Output the (x, y) coordinate of the center of the cell containing the given text.  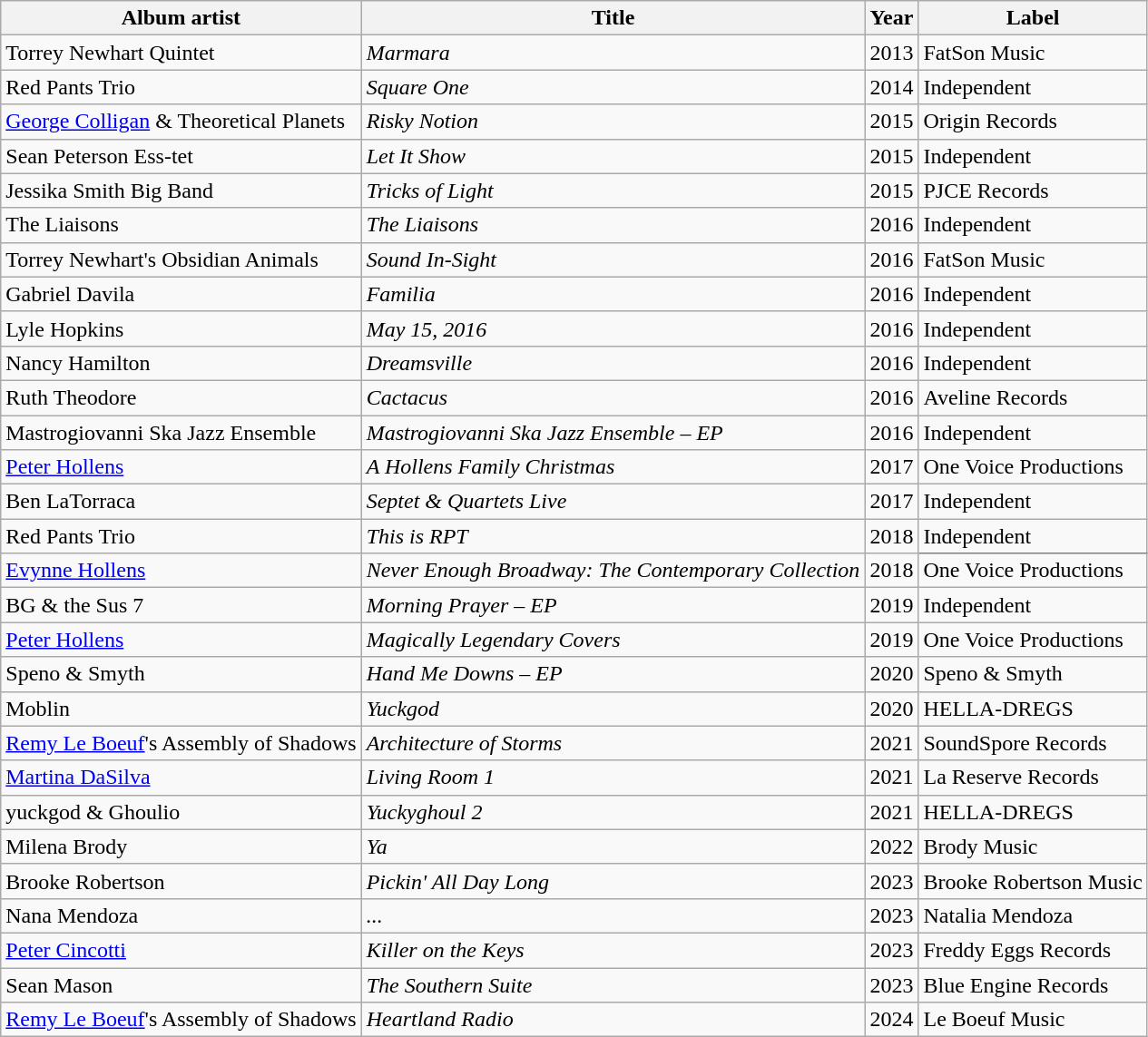
Torrey Newhart Quintet (182, 53)
Gabriel Davila (182, 294)
Cactacus (613, 397)
Aveline Records (1033, 397)
2022 (891, 846)
Album artist (182, 18)
Ben LaTorraca (182, 502)
Marmara (613, 53)
La Reserve Records (1033, 778)
PJCE Records (1033, 191)
Moblin (182, 709)
SoundSpore Records (1033, 743)
Brody Music (1033, 846)
Lyle Hopkins (182, 328)
Torrey Newhart's Obsidian Animals (182, 259)
... (613, 915)
Yuckgod (613, 709)
Magically Legendary Covers (613, 640)
Nancy Hamilton (182, 363)
Sean Mason (182, 984)
Evynne Hollens (182, 571)
Ruth Theodore (182, 397)
Tricks of Light (613, 191)
2013 (891, 53)
Living Room 1 (613, 778)
yuckgod & Ghoulio (182, 812)
Le Boeuf Music (1033, 1020)
Killer on the Keys (613, 950)
Pickin' All Day Long (613, 881)
2014 (891, 87)
Jessika Smith Big Band (182, 191)
Sound In-Sight (613, 259)
Mastrogiovanni Ska Jazz Ensemble – EP (613, 433)
Freddy Eggs Records (1033, 950)
Morning Prayer – EP (613, 605)
Milena Brody (182, 846)
Septet & Quartets Live (613, 502)
Mastrogiovanni Ska Jazz Ensemble (182, 433)
Square One (613, 87)
A Hollens Family Christmas (613, 467)
Risky Notion (613, 122)
BG & the Sus 7 (182, 605)
Martina DaSilva (182, 778)
Nana Mendoza (182, 915)
Familia (613, 294)
Brooke Robertson (182, 881)
Origin Records (1033, 122)
Never Enough Broadway: The Contemporary Collection (613, 571)
Peter Cincotti (182, 950)
Label (1033, 18)
Year (891, 18)
2024 (891, 1020)
Architecture of Storms (613, 743)
Let It Show (613, 156)
Brooke Robertson Music (1033, 881)
Sean Peterson Ess-tet (182, 156)
The Southern Suite (613, 984)
Ya (613, 846)
Natalia Mendoza (1033, 915)
George Colligan & Theoretical Planets (182, 122)
Blue Engine Records (1033, 984)
Yuckyghoul 2 (613, 812)
Dreamsville (613, 363)
Heartland Radio (613, 1020)
May 15, 2016 (613, 328)
This is RPT (613, 536)
Title (613, 18)
Hand Me Downs – EP (613, 674)
